Determine the [x, y] coordinate at the center of the cell enclosing the given text.  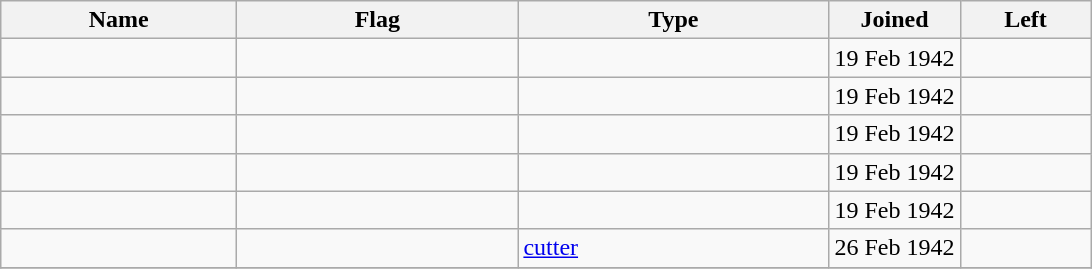
Type [674, 20]
Joined [894, 20]
Left [1026, 20]
Name [119, 20]
26 Feb 1942 [894, 248]
Flag [378, 20]
cutter [674, 248]
